From the cell containing the given text, extract its center point as (X, Y) coordinate. 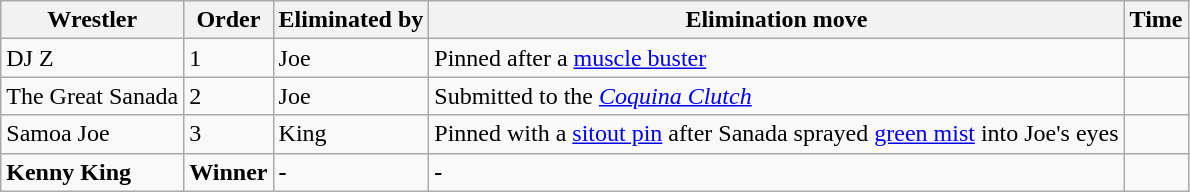
Pinned after a muscle buster (776, 58)
Wrestler (92, 20)
2 (228, 96)
3 (228, 134)
Elimination move (776, 20)
DJ Z (92, 58)
Winner (228, 172)
Time (1156, 20)
Samoa Joe (92, 134)
Submitted to the Coquina Clutch (776, 96)
1 (228, 58)
Eliminated by (351, 20)
Order (228, 20)
Kenny King (92, 172)
The Great Sanada (92, 96)
Pinned with a sitout pin after Sanada sprayed green mist into Joe's eyes (776, 134)
King (351, 134)
